Scan for the cell matching the given text and deliver its (x, y) coordinate at center. 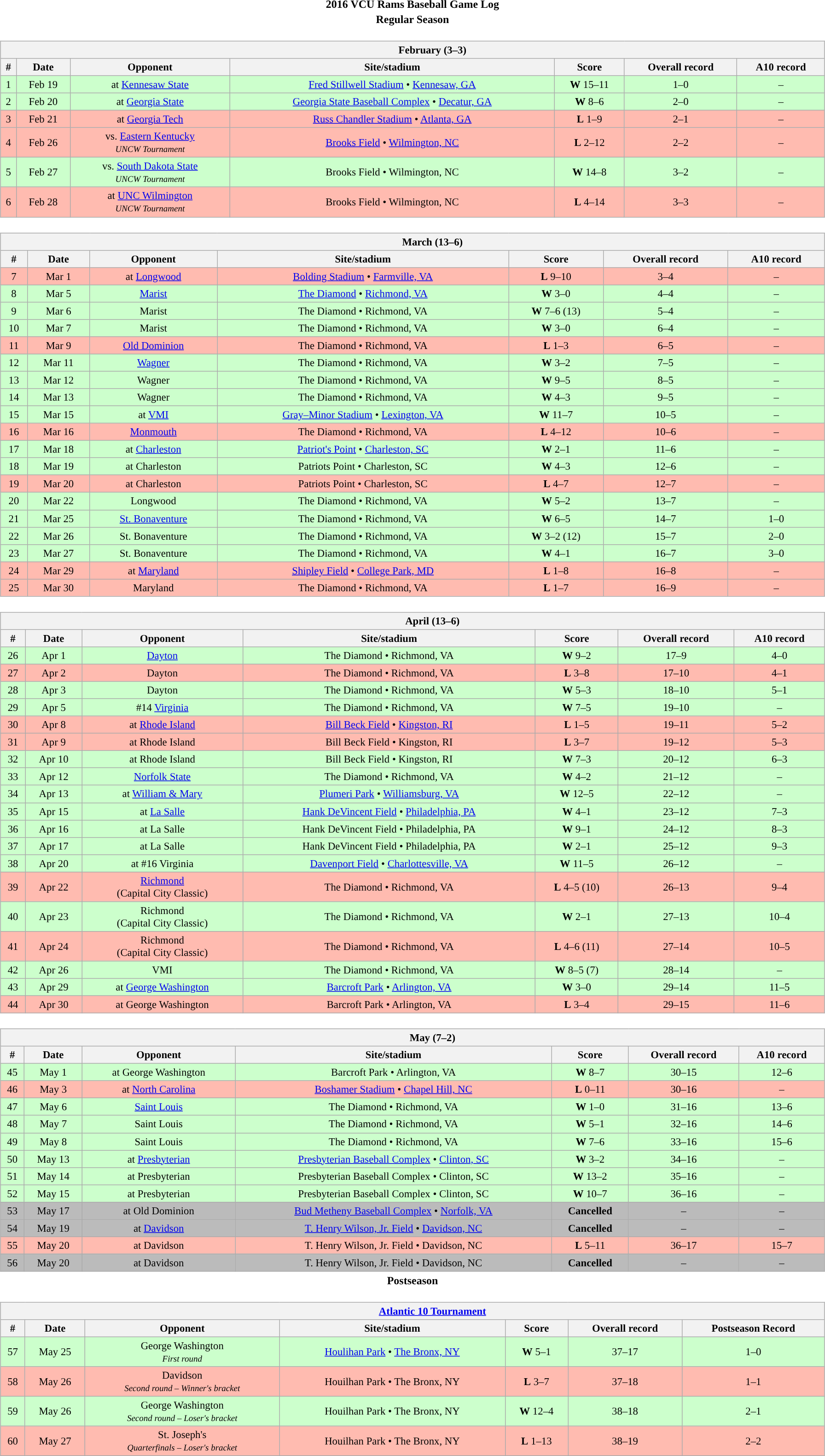
Mar 1 (58, 276)
10 (14, 328)
W 5–3 (576, 690)
51 (12, 1176)
Mar 5 (58, 293)
29–14 (676, 987)
17 (14, 449)
Houlihan Park • The Bronx, NY (392, 1352)
38–18 (625, 1412)
W 5–2 (556, 501)
8–5 (665, 380)
27 (13, 673)
W 7–6 (13) (556, 311)
6 (8, 202)
35 (13, 811)
4–1 (779, 673)
5–3 (779, 742)
29–15 (676, 1004)
Apr 8 (53, 725)
Mar 18 (58, 449)
16–7 (665, 553)
4–0 (779, 656)
14–6 (782, 1124)
44 (13, 1004)
24–12 (676, 829)
at UNC WilmingtonUNCW Tournament (150, 202)
3–0 (776, 553)
17–10 (676, 673)
at William & Mary (163, 794)
40 (13, 916)
L 4–7 (556, 484)
W 7–5 (576, 707)
at #16 Virginia (163, 863)
May 14 (53, 1176)
29 (13, 707)
at Georgia State (150, 102)
May 6 (53, 1107)
W 7–3 (576, 759)
W 4–2 (576, 777)
8 (14, 293)
Mar 9 (58, 345)
May 8 (53, 1142)
1–1 (753, 1381)
31 (13, 742)
17–9 (676, 656)
May 13 (53, 1159)
February (3–3) (412, 50)
9–3 (779, 846)
42 (13, 970)
Mar 30 (58, 588)
23–12 (676, 811)
Patriot's Point • Charleston, SC (363, 449)
28 (13, 690)
May (7–2) (412, 1037)
3–2 (680, 172)
7 (14, 276)
20 (14, 501)
49 (12, 1142)
W 15–11 (590, 84)
14 (14, 397)
52 (12, 1194)
L 1–9 (590, 119)
4 (8, 143)
57 (13, 1352)
L 4–14 (590, 202)
May 19 (53, 1228)
37–18 (625, 1381)
6–3 (779, 759)
L 1–13 (536, 1441)
at Maryland (154, 571)
5 (8, 172)
Apr 3 (53, 690)
Monmouth (154, 432)
May 27 (55, 1441)
vs. South Dakota StateUNCW Tournament (150, 172)
33–16 (684, 1142)
28–14 (676, 970)
Mar 27 (58, 553)
Plumeri Park • Williamsburg, VA (389, 794)
Apr 26 (53, 970)
Old Dominion (154, 345)
W 3–2 (12) (556, 536)
Mar 15 (58, 414)
33 (13, 777)
Apr 15 (53, 811)
Apr 1 (53, 656)
21 (14, 518)
W 11–5 (576, 863)
18–10 (676, 690)
L 9–10 (556, 276)
Boshamer Stadium • Chapel Hill, NC (394, 1089)
St. Joseph'sQuarterfinals – Loser's bracket (182, 1441)
16–9 (665, 588)
Apr 24 (53, 947)
VMI (163, 970)
Mar 12 (58, 380)
30–16 (684, 1089)
L 5–11 (590, 1246)
48 (12, 1124)
George WashingtonFirst round (182, 1352)
9–4 (779, 887)
W 9–2 (576, 656)
58 (13, 1381)
12–7 (665, 484)
22 (14, 536)
41 (13, 947)
L 3–8 (576, 673)
23 (14, 553)
22–12 (676, 794)
W 14–8 (590, 172)
Apr 12 (53, 777)
10–4 (779, 916)
Apr 5 (53, 707)
DavidsonSecond round – Winner's bracket (182, 1381)
Apr 22 (53, 887)
36 (13, 829)
3–4 (665, 276)
Feb 28 (43, 202)
Feb 26 (43, 143)
L 1–5 (576, 725)
7–5 (665, 363)
Davenport Field • Charlottesville, VA (389, 863)
May 25 (55, 1352)
W 8–6 (590, 102)
11 (14, 345)
5–4 (665, 311)
March (13–6) (412, 242)
Mar 11 (58, 363)
W 9–5 (556, 380)
25–12 (676, 846)
at Georgia Tech (150, 119)
Mar 20 (58, 484)
W 12–4 (536, 1412)
Mar 25 (58, 518)
Apr 13 (53, 794)
30–15 (684, 1072)
35–16 (684, 1176)
Apr 16 (53, 829)
13–7 (665, 501)
32 (13, 759)
Mar 29 (58, 571)
26–12 (676, 863)
39 (13, 887)
Apr 29 (53, 987)
L 4–6 (11) (576, 947)
24 (14, 571)
L 3–4 (576, 1004)
May 1 (53, 1072)
36–16 (684, 1194)
Russ Chandler Stadium • Atlanta, GA (392, 119)
38 (13, 863)
6–5 (665, 345)
Apr 9 (53, 742)
L 2–12 (590, 143)
Mar 7 (58, 328)
32–16 (684, 1124)
vs. Eastern KentuckyUNCW Tournament (150, 143)
L 1–7 (556, 588)
Apr 23 (53, 916)
45 (12, 1072)
54 (12, 1228)
April (13–6) (412, 621)
W 7–6 (590, 1142)
Atlantic 10 Tournament (412, 1311)
9 (14, 311)
#14 Virginia (163, 707)
16–8 (665, 571)
19 (14, 484)
Bolding Stadium • Farmville, VA (363, 276)
W 12–5 (576, 794)
Feb 19 (43, 84)
W 1–0 (590, 1107)
L 4–12 (556, 432)
34–16 (684, 1159)
5–1 (779, 690)
46 (12, 1089)
Longwood (154, 501)
Apr 10 (53, 759)
30 (13, 725)
at Kennesaw State (150, 84)
37–17 (625, 1352)
3–3 (680, 202)
W 11–7 (556, 414)
Norfolk State (163, 777)
27–14 (676, 947)
L 1–3 (556, 345)
W 8–5 (7) (576, 970)
Mar 19 (58, 466)
47 (12, 1107)
at VMI (154, 414)
19–11 (676, 725)
19–10 (676, 707)
W 9–1 (576, 829)
W 13–2 (590, 1176)
55 (12, 1246)
Mar 16 (58, 432)
Georgia State Baseball Complex • Decatur, GA (392, 102)
59 (13, 1412)
Mar 6 (58, 311)
6–4 (665, 328)
10–6 (665, 432)
25 (14, 588)
Apr 20 (53, 863)
Mar 26 (58, 536)
May 15 (53, 1194)
Bud Metheny Baseball Complex • Norfolk, VA (394, 1211)
1 (8, 84)
26 (13, 656)
34 (13, 794)
8–3 (779, 829)
May 7 (53, 1124)
15–6 (782, 1142)
36–17 (684, 1246)
9–5 (665, 397)
May 3 (53, 1089)
31–16 (684, 1107)
21–12 (676, 777)
W 10–7 (590, 1194)
3 (8, 119)
Feb 20 (43, 102)
13–6 (782, 1107)
27–13 (676, 916)
Postseason Record (753, 1328)
L 4–5 (10) (576, 887)
Shipley Field • College Park, MD (363, 571)
Gray–Minor Stadium • Lexington, VA (363, 414)
15 (14, 414)
May 17 (53, 1211)
19–12 (676, 742)
Feb 27 (43, 172)
14–7 (665, 518)
George WashingtonSecond round – Loser's bracket (182, 1412)
13 (14, 380)
4–4 (665, 293)
at North Carolina (159, 1089)
Fred Stillwell Stadium • Kennesaw, GA (392, 84)
11–5 (779, 987)
Apr 30 (53, 1004)
18 (14, 466)
Apr 2 (53, 673)
20–12 (676, 759)
56 (12, 1263)
43 (13, 987)
at Longwood (154, 276)
26–13 (676, 887)
Maryland (154, 588)
7–3 (779, 811)
Apr 17 (53, 846)
2 (8, 102)
W 6–5 (556, 518)
at Old Dominion (159, 1211)
53 (12, 1211)
12 (14, 363)
38–19 (625, 1441)
37 (13, 846)
50 (12, 1159)
16 (14, 432)
W 8–7 (590, 1072)
Mar 13 (58, 397)
5–2 (779, 725)
Feb 21 (43, 119)
L 1–8 (556, 571)
60 (13, 1441)
L 0–11 (590, 1089)
Mar 22 (58, 501)
